Provide the [x, y] coordinate of the cell's center where the given text is located.  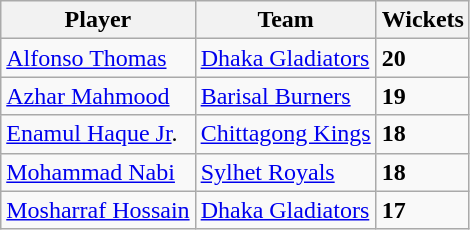
Mohammad Nabi [98, 172]
Chittagong Kings [286, 134]
Wickets [422, 20]
Mosharraf Hossain [98, 210]
Player [98, 20]
20 [422, 58]
Team [286, 20]
Barisal Burners [286, 96]
Azhar Mahmood [98, 96]
Sylhet Royals [286, 172]
17 [422, 210]
Alfonso Thomas [98, 58]
Enamul Haque Jr. [98, 134]
19 [422, 96]
